Find where the given text appears and provide that cell's center as [x, y] coordinate. 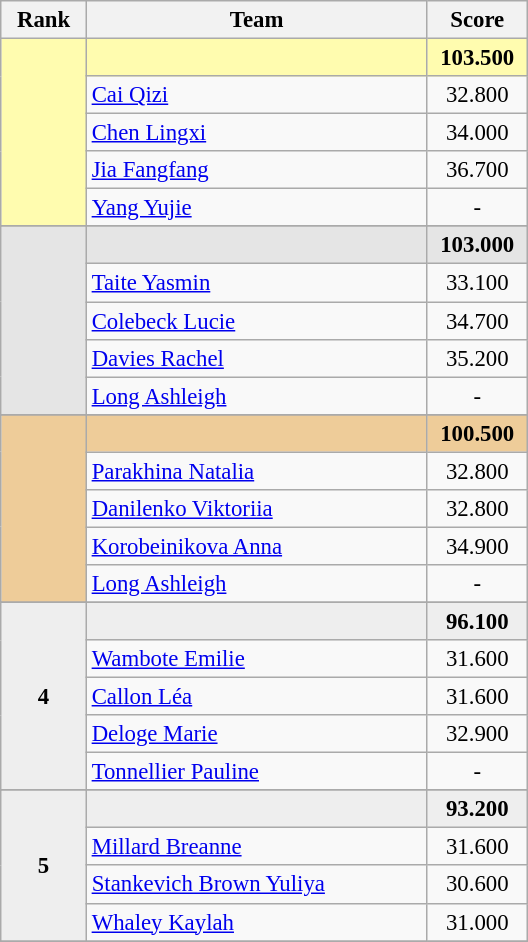
30.600 [478, 885]
Wambote Emilie [256, 659]
96.100 [478, 621]
Stankevich Brown Yuliya [256, 885]
100.500 [478, 433]
5 [44, 865]
35.200 [478, 358]
Cai Qizi [256, 95]
Rank [44, 20]
Team [256, 20]
103.000 [478, 245]
Chen Lingxi [256, 133]
Korobeinikova Anna [256, 546]
Davies Rachel [256, 358]
4 [44, 696]
Millard Breanne [256, 847]
103.500 [478, 58]
Deloge Marie [256, 734]
93.200 [478, 809]
36.700 [478, 170]
31.000 [478, 922]
33.100 [478, 283]
Parakhina Natalia [256, 471]
Tonnellier Pauline [256, 772]
Jia Fangfang [256, 170]
Danilenko Viktoriia [256, 509]
Whaley Kaylah [256, 922]
Taite Yasmin [256, 283]
Colebeck Lucie [256, 321]
34.000 [478, 133]
Callon Léa [256, 697]
32.900 [478, 734]
34.900 [478, 546]
Score [478, 20]
Yang Yujie [256, 208]
34.700 [478, 321]
